Return the [x, y] coordinate for the center point of the cell that contains the specified text.  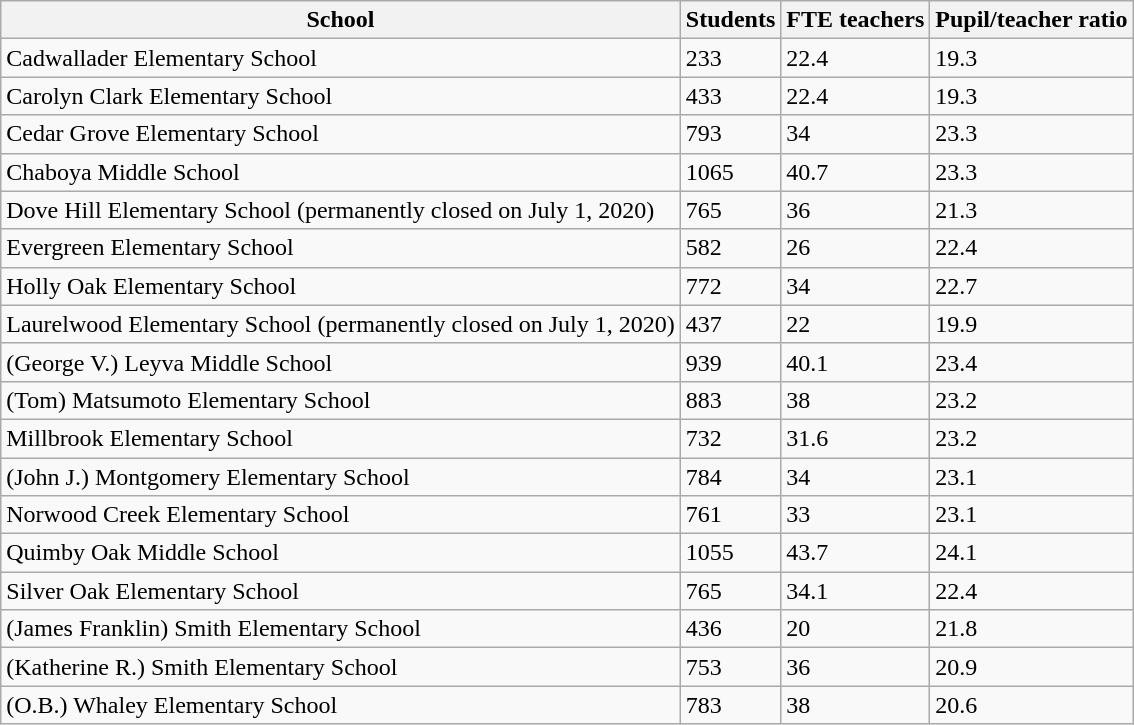
21.8 [1032, 629]
Cadwallader Elementary School [341, 58]
761 [730, 515]
Chaboya Middle School [341, 172]
(John J.) Montgomery Elementary School [341, 477]
40.1 [856, 362]
20.6 [1032, 705]
Silver Oak Elementary School [341, 591]
22.7 [1032, 286]
783 [730, 705]
34.1 [856, 591]
753 [730, 667]
582 [730, 248]
Carolyn Clark Elementary School [341, 96]
Laurelwood Elementary School (permanently closed on July 1, 2020) [341, 324]
(Katherine R.) Smith Elementary School [341, 667]
22 [856, 324]
Evergreen Elementary School [341, 248]
1065 [730, 172]
21.3 [1032, 210]
772 [730, 286]
Holly Oak Elementary School [341, 286]
Students [730, 20]
43.7 [856, 553]
Dove Hill Elementary School (permanently closed on July 1, 2020) [341, 210]
436 [730, 629]
Pupil/teacher ratio [1032, 20]
732 [730, 438]
FTE teachers [856, 20]
437 [730, 324]
(James Franklin) Smith Elementary School [341, 629]
793 [730, 134]
20.9 [1032, 667]
Millbrook Elementary School [341, 438]
1055 [730, 553]
233 [730, 58]
433 [730, 96]
Norwood Creek Elementary School [341, 515]
784 [730, 477]
883 [730, 400]
24.1 [1032, 553]
40.7 [856, 172]
(George V.) Leyva Middle School [341, 362]
26 [856, 248]
33 [856, 515]
(Tom) Matsumoto Elementary School [341, 400]
939 [730, 362]
19.9 [1032, 324]
31.6 [856, 438]
20 [856, 629]
(O.B.) Whaley Elementary School [341, 705]
School [341, 20]
Cedar Grove Elementary School [341, 134]
23.4 [1032, 362]
Quimby Oak Middle School [341, 553]
